Locate the cell with the specified text and output its [x, y] center coordinate. 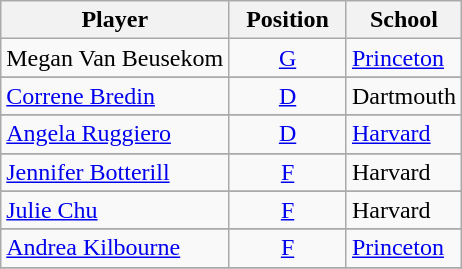
Julie Chu [115, 210]
Jennifer Botterill [115, 172]
Player [115, 20]
Angela Ruggiero [115, 134]
Correne Bredin [115, 96]
Megan Van Beusekom [115, 58]
Position [288, 20]
G [288, 58]
Andrea Kilbourne [115, 248]
School [404, 20]
Dartmouth [404, 96]
